Pinpoint the cell where the given text exists, returning its [x, y] midpoint coordinate. 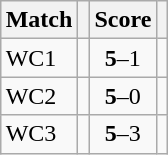
5–3 [123, 134]
WC1 [39, 58]
Score [123, 20]
WC3 [39, 134]
WC2 [39, 96]
5–0 [123, 96]
Match [39, 20]
5–1 [123, 58]
